For the text-containing cell, return its midpoint in [X, Y] coordinate format. 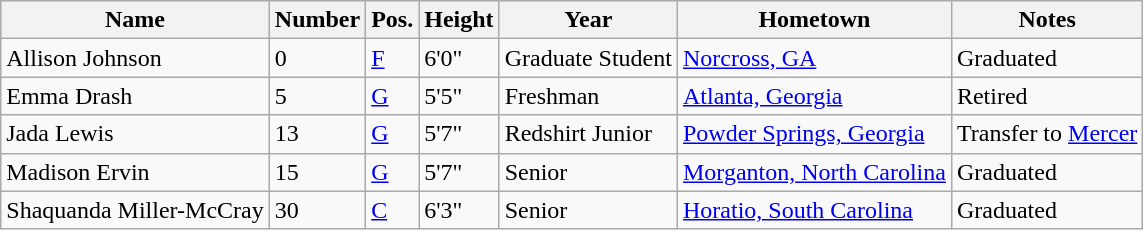
Redshirt Junior [588, 134]
Height [459, 20]
Atlanta, Georgia [814, 96]
Pos. [392, 20]
6'3" [459, 210]
Transfer to Mercer [1046, 134]
Retired [1046, 96]
5'5" [459, 96]
Hometown [814, 20]
Horatio, South Carolina [814, 210]
Powder Springs, Georgia [814, 134]
Number [317, 20]
Notes [1046, 20]
Freshman [588, 96]
15 [317, 172]
Shaquanda Miller-McCray [136, 210]
13 [317, 134]
Madison Ervin [136, 172]
Morganton, North Carolina [814, 172]
C [392, 210]
F [392, 58]
Graduate Student [588, 58]
0 [317, 58]
Allison Johnson [136, 58]
6'0" [459, 58]
5 [317, 96]
Jada Lewis [136, 134]
Year [588, 20]
30 [317, 210]
Name [136, 20]
Emma Drash [136, 96]
Norcross, GA [814, 58]
